Detect which cell encompasses the target text, then output its [X, Y] center coordinate. 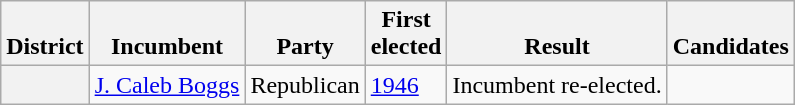
Incumbent re-elected. [557, 85]
Result [557, 34]
Candidates [730, 34]
Firstelected [406, 34]
Party [305, 34]
Incumbent [167, 34]
District [45, 34]
Republican [305, 85]
1946 [406, 85]
J. Caleb Boggs [167, 85]
